Return (X, Y) of the center of cell containing provided text 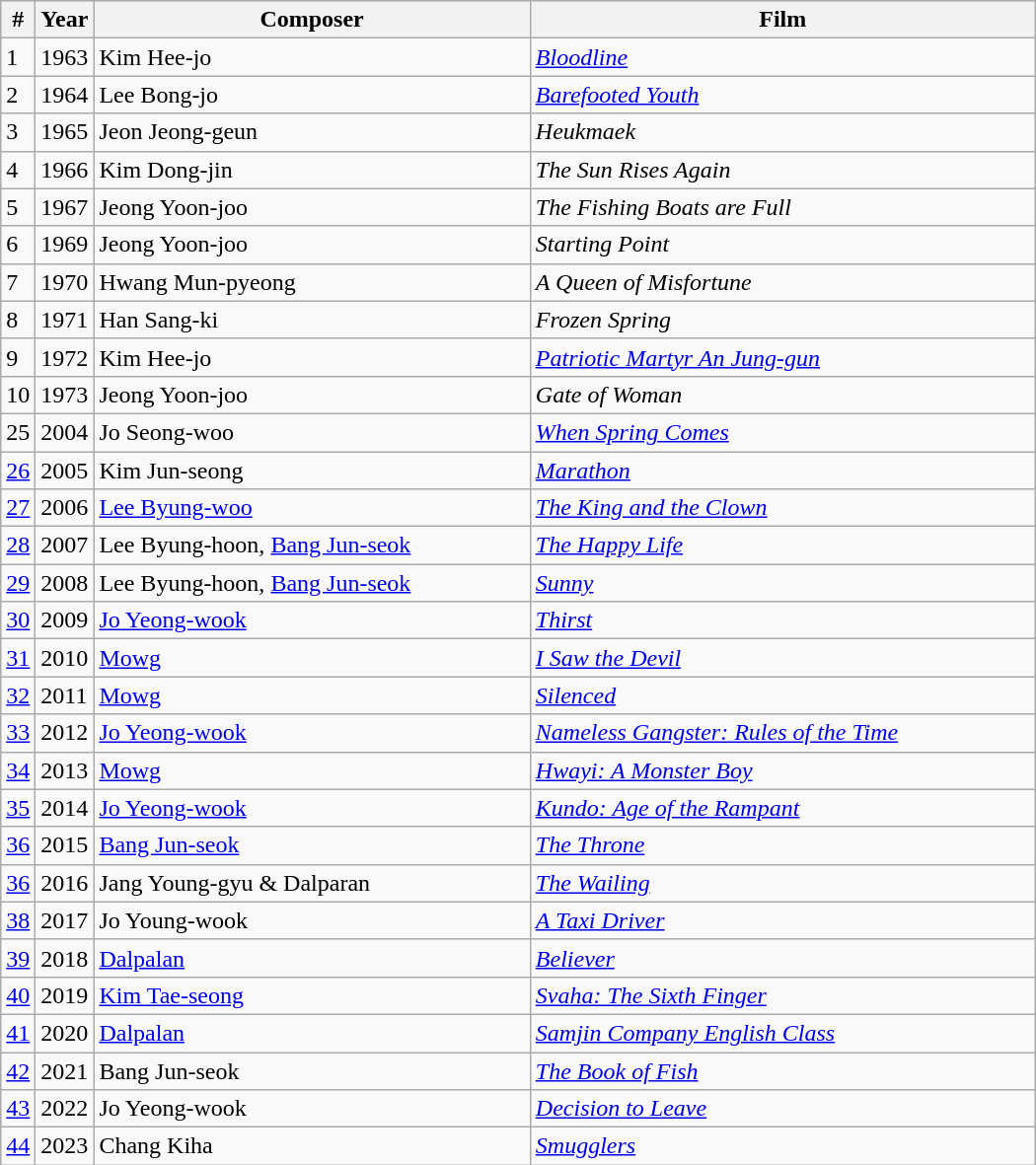
2018 (65, 958)
Film (782, 20)
2010 (65, 658)
Jo Seong-woo (312, 432)
Bloodline (782, 57)
44 (18, 1146)
2013 (65, 770)
42 (18, 1070)
2020 (65, 1033)
8 (18, 320)
38 (18, 920)
Believer (782, 958)
30 (18, 620)
Kim Tae-seong (312, 995)
Jo Young-wook (312, 920)
1972 (65, 357)
Composer (312, 20)
1970 (65, 282)
Jeon Jeong-geun (312, 132)
43 (18, 1109)
2015 (65, 845)
2014 (65, 808)
2012 (65, 733)
Patriotic Martyr An Jung-gun (782, 357)
Kim Dong-jin (312, 170)
Decision to Leave (782, 1109)
Kundo: Age of the Rampant (782, 808)
Sunny (782, 583)
41 (18, 1033)
Nameless Gangster: Rules of the Time (782, 733)
2011 (65, 695)
Hwang Mun-pyeong (312, 282)
Starting Point (782, 245)
Year (65, 20)
1966 (65, 170)
1969 (65, 245)
2005 (65, 471)
2019 (65, 995)
Heukmaek (782, 132)
2022 (65, 1109)
Smugglers (782, 1146)
The Happy Life (782, 546)
2 (18, 95)
Silenced (782, 695)
1967 (65, 207)
The Throne (782, 845)
The Sun Rises Again (782, 170)
2021 (65, 1070)
3 (18, 132)
2004 (65, 432)
Lee Byung-woo (312, 508)
2023 (65, 1146)
Marathon (782, 471)
Kim Jun-seong (312, 471)
A Taxi Driver (782, 920)
28 (18, 546)
33 (18, 733)
29 (18, 583)
2009 (65, 620)
1973 (65, 395)
The Fishing Boats are Full (782, 207)
2017 (65, 920)
Han Sang-ki (312, 320)
The King and the Clown (782, 508)
32 (18, 695)
2008 (65, 583)
When Spring Comes (782, 432)
2007 (65, 546)
39 (18, 958)
1971 (65, 320)
1964 (65, 95)
10 (18, 395)
Thirst (782, 620)
35 (18, 808)
26 (18, 471)
Lee Bong-jo (312, 95)
Samjin Company English Class (782, 1033)
40 (18, 995)
27 (18, 508)
Frozen Spring (782, 320)
1963 (65, 57)
Chang Kiha (312, 1146)
1965 (65, 132)
2016 (65, 883)
7 (18, 282)
Gate of Woman (782, 395)
Barefooted Youth (782, 95)
4 (18, 170)
9 (18, 357)
Hwayi: A Monster Boy (782, 770)
1 (18, 57)
# (18, 20)
I Saw the Devil (782, 658)
The Wailing (782, 883)
34 (18, 770)
31 (18, 658)
The Book of Fish (782, 1070)
6 (18, 245)
25 (18, 432)
2006 (65, 508)
Jang Young-gyu & Dalparan (312, 883)
A Queen of Misfortune (782, 282)
5 (18, 207)
Svaha: The Sixth Finger (782, 995)
